Scan for the cell matching the given text and deliver its (x, y) coordinate at center. 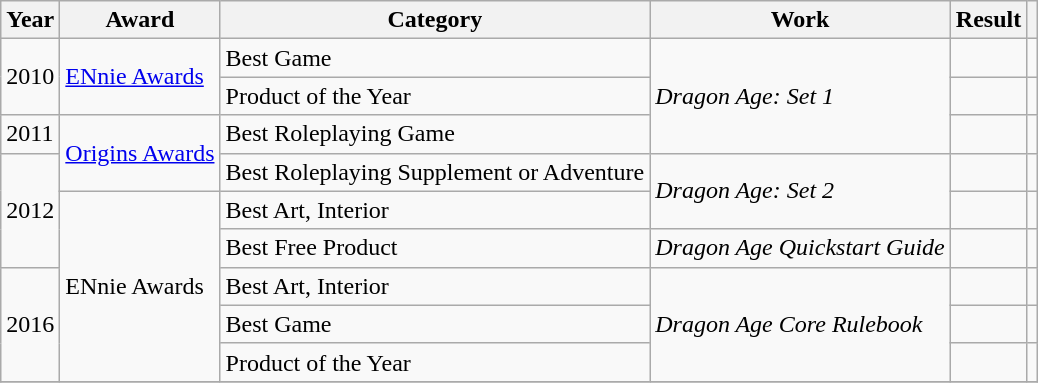
Dragon Age Quickstart Guide (800, 248)
Year (30, 20)
Award (140, 20)
Dragon Age Core Rulebook (800, 324)
Dragon Age: Set 1 (800, 96)
Best Roleplaying Game (435, 134)
2016 (30, 324)
Category (435, 20)
2012 (30, 210)
Origins Awards (140, 153)
2011 (30, 134)
Best Roleplaying Supplement or Adventure (435, 172)
2010 (30, 77)
Dragon Age: Set 2 (800, 191)
Result (988, 20)
Work (800, 20)
Best Free Product (435, 248)
